Provide the [x, y] coordinate of the cell's center where the given text is located.  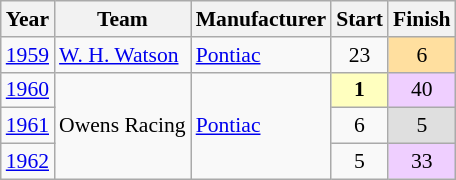
1 [360, 90]
40 [422, 90]
1959 [28, 55]
23 [360, 55]
33 [422, 162]
Year [28, 19]
W. H. Watson [122, 55]
1961 [28, 126]
Start [360, 19]
Owens Racing [122, 126]
1962 [28, 162]
Finish [422, 19]
Manufacturer [261, 19]
Team [122, 19]
1960 [28, 90]
